For the text-containing cell, return its midpoint in [X, Y] coordinate format. 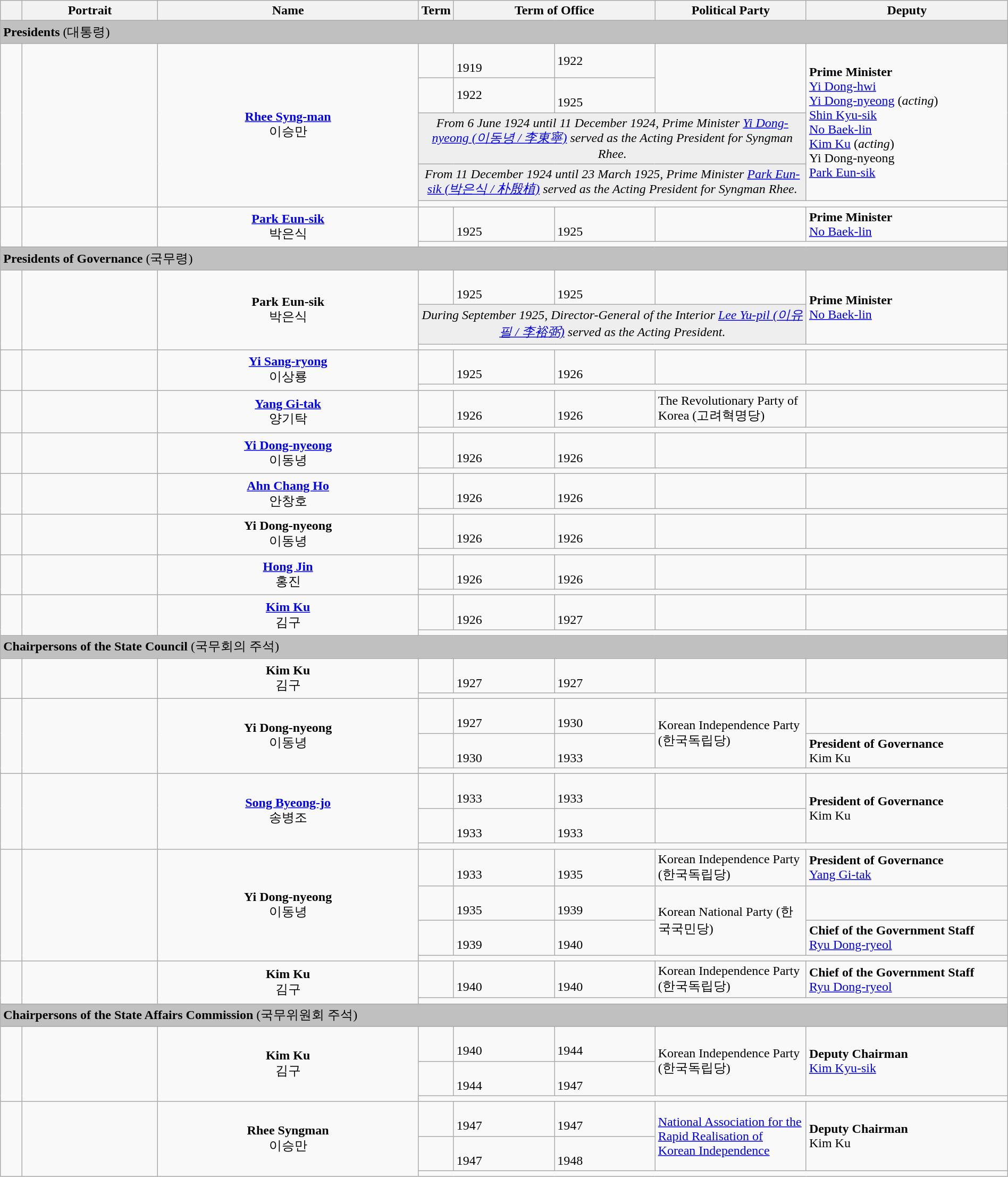
Yang Gi-tak양기탁 [288, 412]
1948 [605, 1153]
Chairpersons of the State Affairs Commission (국무위원회 주석) [504, 1015]
Deputy [907, 11]
Ahn Chang Ho안창호 [288, 494]
From 11 December 1924 until 23 March 1925, Prime Minister Park Eun-sik (박은식 / 朴殷植) served as the Acting President for Syngman Rhee. [612, 182]
1919 [504, 61]
Hong Jin홍진 [288, 575]
Deputy Chairman Kim Kyu-sik [907, 1061]
Song Byeong-jo송병조 [288, 812]
Term [436, 11]
Presidents (대통령) [504, 32]
Name [288, 11]
The Revolutionary Party of Korea (고려혁명당) [730, 409]
National Association for the Rapid Realisation of Korean Independence [730, 1136]
Prime MinisterYi Dong-hwiYi Dong-nyeong (acting)Shin Kyu-sikNo Baek-linKim Ku (acting)Yi Dong-nyeongPark Eun-sik [907, 122]
From 6 June 1924 until 11 December 1924, Prime Minister Yi Dong-nyeong (이동녕 / 李東寧) served as the Acting President for Syngman Rhee. [612, 138]
Presidents of Governance (국무령) [504, 258]
Term of Office [554, 11]
Chief of the Government Staff Ryu Dong-ryeol [907, 938]
Political Party [730, 11]
President of GovernanceYang Gi-tak [907, 867]
Chief of the Government StaffRyu Dong-ryeol [907, 980]
Rhee Syng-man이승만 [288, 124]
During September 1925, Director-General of the Interior Lee Yu-pil (이유필 / 李裕弼) served as the Acting President. [612, 324]
Korean National Party (한국국민당) [730, 921]
Chairpersons of the State Council (국무회의 주석) [504, 647]
Yi Sang-ryong이상룡 [288, 370]
Rhee Syngman이승만 [288, 1139]
Portrait [90, 11]
Deputy Chairman Kim Ku [907, 1136]
